Search for the cell housing the specified text and yield its [X, Y] center coordinate. 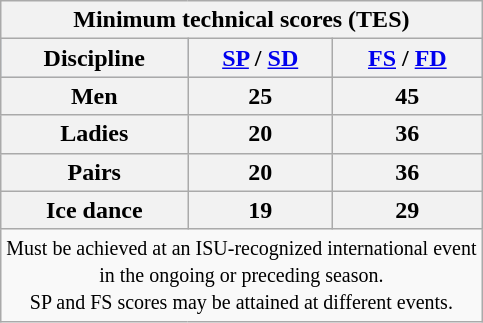
Men [94, 96]
Ice dance [94, 210]
29 [408, 210]
Pairs [94, 172]
FS / FD [408, 58]
Ladies [94, 134]
25 [260, 96]
Minimum technical scores (TES) [242, 20]
SP / SD [260, 58]
45 [408, 96]
19 [260, 210]
Discipline [94, 58]
Must be achieved at an ISU-recognized international event in the ongoing or preceding season. SP and FS scores may be attained at different events. [242, 275]
